Extract the [X, Y] coordinate from the center of the cell holding the provided text.  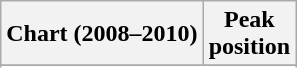
Peakposition [249, 34]
Chart (2008–2010) [102, 34]
